Identify which cell holds the provided text, then report its (X, Y) central coordinate. 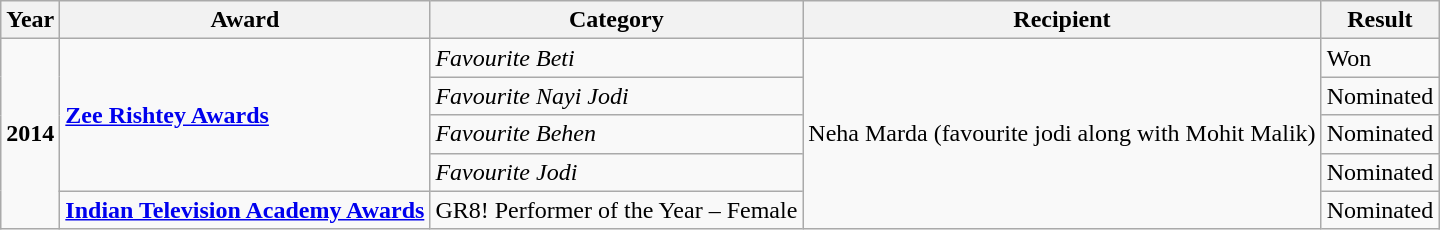
Award (245, 20)
Favourite Nayi Jodi (616, 96)
Result (1380, 20)
Zee Rishtey Awards (245, 115)
2014 (30, 134)
Favourite Jodi (616, 172)
Favourite Beti (616, 58)
GR8! Performer of the Year – Female (616, 210)
Won (1380, 58)
Indian Television Academy Awards (245, 210)
Recipient (1062, 20)
Category (616, 20)
Year (30, 20)
Neha Marda (favourite jodi along with Mohit Malik) (1062, 134)
Favourite Behen (616, 134)
